Provide the [X, Y] coordinate of the cell's center where the given text is located.  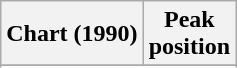
Peakposition [189, 34]
Chart (1990) [72, 34]
